Return (X, Y) of the center of cell containing provided text 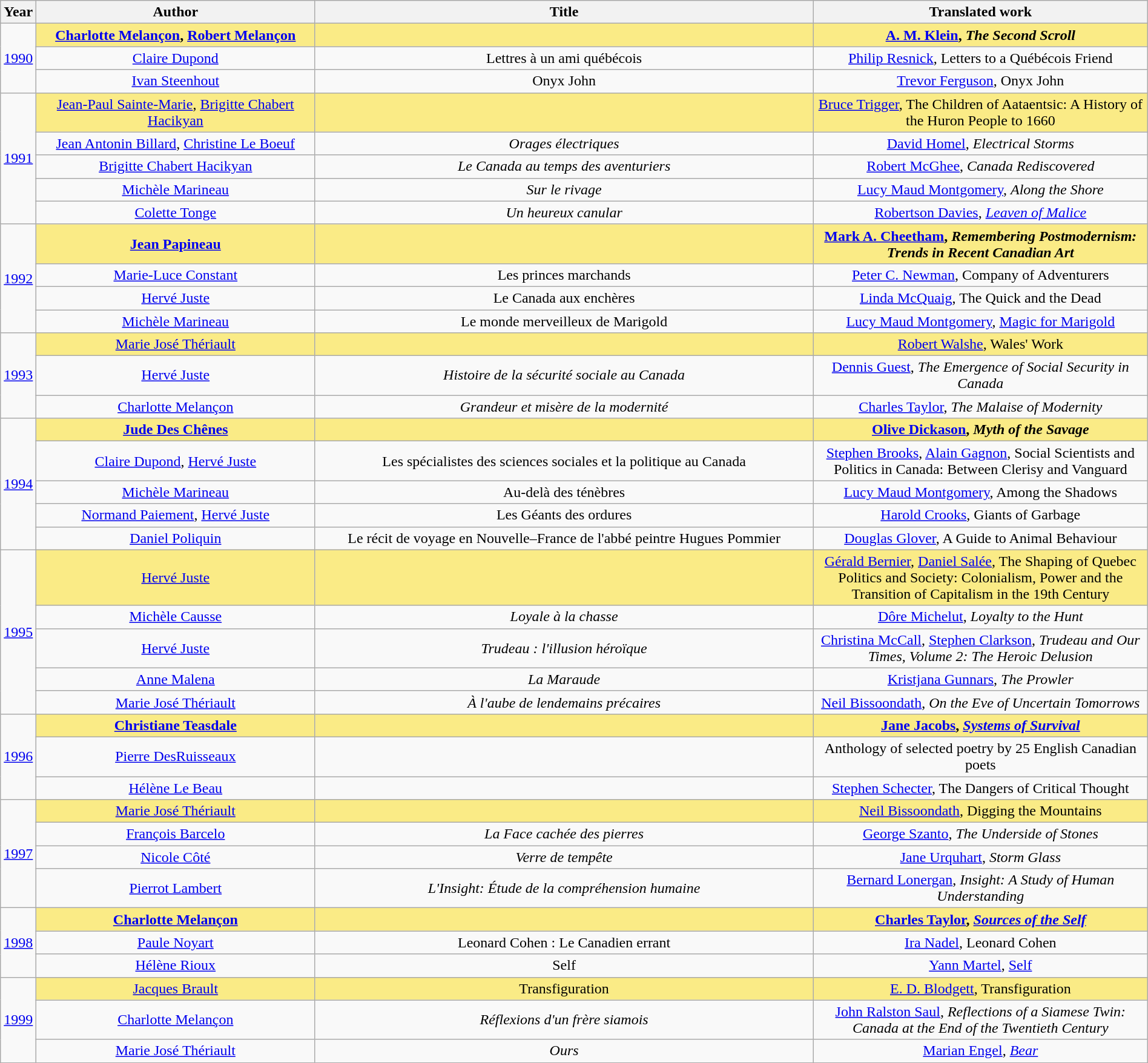
Bruce Trigger, The Children of Aataentsic: A History of the Huron People to 1660 (980, 113)
1999 (18, 1019)
Jane Jacobs, Systems of Survival (980, 725)
1990 (18, 58)
Translated work (980, 12)
Stephen Brooks, Alain Gagnon, Social Scientists and Politics in Canada: Between Clerisy and Vanguard (980, 461)
Bernard Lonergan, Insight: A Study of Human Understanding (980, 889)
Jean-Paul Sainte-Marie, Brigitte Chabert Hacikyan (176, 113)
1998 (18, 943)
Le monde merveilleux de Marigold (564, 321)
Leonard Cohen : Le Canadien errant (564, 943)
Jean Antonin Billard, Christine Le Boeuf (176, 143)
Nicole Côté (176, 857)
Linda McQuaig, The Quick and the Dead (980, 298)
Le Canada aux enchères (564, 298)
François Barcelo (176, 834)
La Face cachée des pierres (564, 834)
E. D. Blodgett, Transfiguration (980, 989)
Ours (564, 1051)
Author (176, 12)
Verre de tempête (564, 857)
Les Géants des ordures (564, 515)
Harold Crooks, Giants of Garbage (980, 515)
Ivan Steenhout (176, 81)
Marian Engel, Bear (980, 1051)
Le Canada au temps des aventuriers (564, 166)
Anne Malena (176, 679)
Mark A. Cheetham, Remembering Postmodernism: Trends in Recent Canadian Art (980, 243)
Trevor Ferguson, Onyx John (980, 81)
Les spécialistes des sciences sociales et la politique au Canada (564, 461)
Histoire de la sécurité sociale au Canada (564, 375)
Robert Walshe, Wales' Work (980, 344)
Robert McGhee, Canada Rediscovered (980, 166)
Paule Noyart (176, 943)
John Ralston Saul, Reflections of a Siamese Twin: Canada at the End of the Twentieth Century (980, 1019)
Christina McCall, Stephen Clarkson, Trudeau and Our Times, Volume 2: The Heroic Delusion (980, 648)
Anthology of selected poetry by 25 English Canadian poets (980, 757)
Jean Papineau (176, 243)
1997 (18, 854)
Philip Resnick, Letters to a Québécois Friend (980, 58)
Lucy Maud Montgomery, Among the Shadows (980, 492)
Charlotte Melançon, Robert Melançon (176, 35)
1995 (18, 632)
Year (18, 12)
Normand Paiement, Hervé Juste (176, 515)
1992 (18, 278)
Title (564, 12)
Charles Taylor, Sources of the Self (980, 920)
Dennis Guest, The Emergence of Social Security in Canada (980, 375)
Colette Tonge (176, 212)
1993 (18, 375)
Dôre Michelut, Loyalty to the Hunt (980, 617)
Michèle Causse (176, 617)
Les princes marchands (564, 275)
Brigitte Chabert Hacikyan (176, 166)
Self (564, 966)
Lucy Maud Montgomery, Magic for Marigold (980, 321)
Claire Dupond (176, 58)
Stephen Schecter, The Dangers of Critical Thought (980, 788)
Lucy Maud Montgomery, Along the Shore (980, 189)
Daniel Poliquin (176, 538)
Loyale à la chasse (564, 617)
David Homel, Electrical Storms (980, 143)
Hélène Rioux (176, 966)
Au-delà des ténèbres (564, 492)
Lettres à un ami québécois (564, 58)
Pierre DesRuisseaux (176, 757)
Kristjana Gunnars, The Prowler (980, 679)
1996 (18, 757)
A. M. Klein, The Second Scroll (980, 35)
L'Insight: Étude de la compréhension humaine (564, 889)
Le récit de voyage en Nouvelle–France de l'abbé peintre Hugues Pommier (564, 538)
Onyx John (564, 81)
George Szanto, The Underside of Stones (980, 834)
Ira Nadel, Leonard Cohen (980, 943)
Claire Dupond, Hervé Juste (176, 461)
1994 (18, 484)
Pierrot Lambert (176, 889)
Charles Taylor, The Malaise of Modernity (980, 407)
La Maraude (564, 679)
À l'aube de lendemains précaires (564, 702)
Réflexions d'un frère siamois (564, 1019)
Jude Des Chênes (176, 430)
Jacques Brault (176, 989)
Transfiguration (564, 989)
Orages électriques (564, 143)
Christiane Teasdale (176, 725)
Olive Dickason, Myth of the Savage (980, 430)
Jane Urquhart, Storm Glass (980, 857)
Marie-Luce Constant (176, 275)
Peter C. Newman, Company of Adventurers (980, 275)
Sur le rivage (564, 189)
Neil Bissoondath, On the Eve of Uncertain Tomorrows (980, 702)
Douglas Glover, A Guide to Animal Behaviour (980, 538)
Robertson Davies, Leaven of Malice (980, 212)
Yann Martel, Self (980, 966)
Grandeur et misère de la modernité (564, 407)
Un heureux canular (564, 212)
Gérald Bernier, Daniel Salée, The Shaping of Quebec Politics and Society: Colonialism, Power and the Transition of Capitalism in the 19th Century (980, 578)
1991 (18, 159)
Trudeau : l'illusion héroïque (564, 648)
Neil Bissoondath, Digging the Mountains (980, 811)
Hélène Le Beau (176, 788)
